Detect which cell encompasses the target text, then output its (x, y) center coordinate. 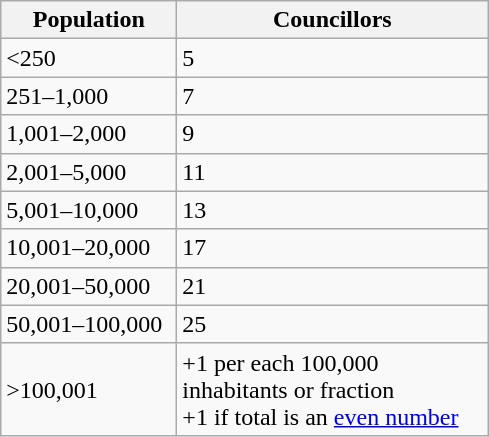
25 (332, 324)
<250 (89, 58)
20,001–50,000 (89, 286)
Population (89, 20)
10,001–20,000 (89, 248)
+1 per each 100,000 inhabitants or fraction+1 if total is an even number (332, 389)
5 (332, 58)
Councillors (332, 20)
1,001–2,000 (89, 134)
251–1,000 (89, 96)
5,001–10,000 (89, 210)
>100,001 (89, 389)
50,001–100,000 (89, 324)
17 (332, 248)
13 (332, 210)
11 (332, 172)
7 (332, 96)
21 (332, 286)
9 (332, 134)
2,001–5,000 (89, 172)
